Return (x, y) of the center of cell containing provided text 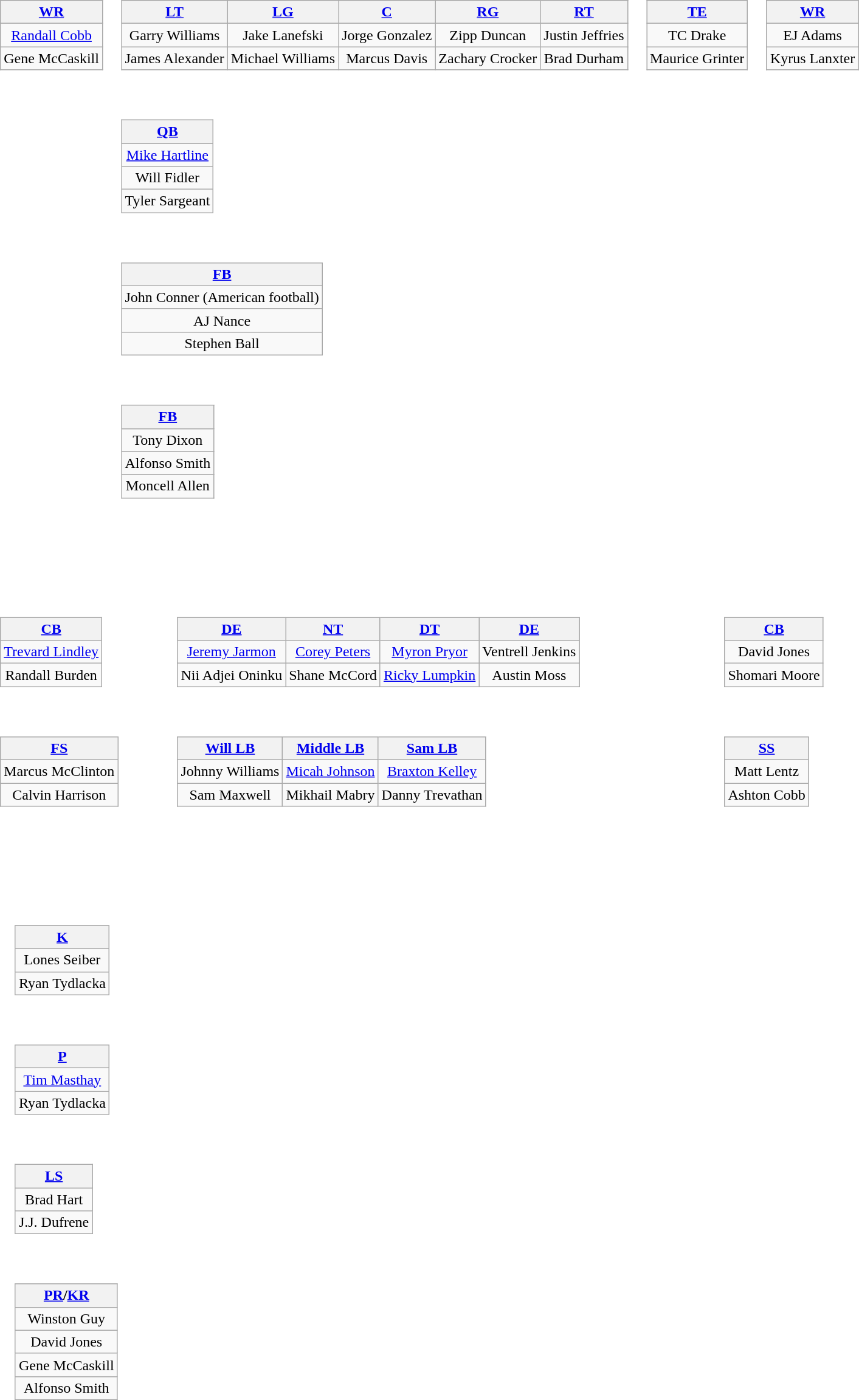
Danny Trevathan (432, 794)
Ricky Lumpkin (429, 675)
Austin Moss (529, 675)
Middle LB (331, 748)
Will LB Middle LB Sam LB Johnny Williams Micah Johnson Braxton Kelley Sam Maxwell Mikhail Mabry Danny Trevathan (449, 763)
Michael Williams (283, 58)
Nii Adjei Oninku (232, 675)
RG (488, 12)
SS (767, 748)
QB (168, 131)
Will LB (230, 748)
Tyler Sargeant (168, 201)
Matt Lentz (767, 771)
Maurice Grinter (697, 58)
Braxton Kelley (432, 771)
Mikhail Mabry (331, 794)
Jorge Gonzalez (387, 35)
Moncell Allen (168, 486)
Brad Durham (584, 58)
Will Fidler (168, 178)
Myron Pryor (429, 652)
DT (429, 629)
Randall Cobb (52, 35)
P (62, 1057)
Jake Lanefski (283, 35)
TE (697, 12)
J.J. Dufrene (53, 1223)
EJ Adams (812, 35)
Stephen Ball (222, 343)
Marcus Davis (387, 58)
Tim Masthay (62, 1080)
Winston Guy (66, 1319)
Justin Jeffries (584, 35)
RT (584, 12)
John Conner (American football) (222, 297)
Micah Johnson (331, 771)
Tony Dixon (168, 440)
NT (333, 629)
Corey Peters (333, 652)
FB Tony Dixon Alfonso Smith Moncell Allen (382, 444)
FB John Conner (American football) AJ Nance Stephen Ball (382, 301)
K (62, 937)
Jeremy Jarmon (232, 652)
Johnny Williams (230, 771)
Trevard Lindley (51, 652)
James Alexander (174, 58)
LS (53, 1176)
Ashton Cobb (767, 794)
Garry Williams (174, 35)
Ventrell Jenkins (529, 652)
QB Mike Hartline Will Fidler Tyler Sargeant (382, 158)
Kyrus Lanxter (812, 58)
DE NT DT DE Jeremy Jarmon Corey Peters Myron Pryor Ventrell Jenkins Nii Adjei Oninku Shane McCord Ricky Lumpkin Austin Moss (449, 643)
Zipp Duncan (488, 35)
Sam LB (432, 748)
Zachary Crocker (488, 58)
PR/KR (66, 1295)
FS (60, 748)
Lones Seiber (62, 960)
Shomari Moore (774, 675)
Brad Hart (53, 1199)
LG (283, 12)
Mike Hartline (168, 155)
Marcus McClinton (60, 771)
TC Drake (697, 35)
AJ Nance (222, 320)
Randall Burden (51, 675)
LT (174, 12)
Shane McCord (333, 675)
C (387, 12)
Sam Maxwell (230, 794)
Calvin Harrison (60, 794)
